Capture the cell that displays the provided text and extract its (x, y) central coordinate. 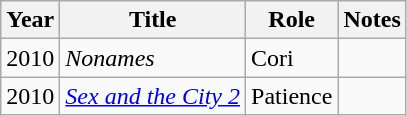
Title (153, 20)
Cori (292, 58)
Patience (292, 96)
Notes (372, 20)
Nonames (153, 58)
Year (30, 20)
Sex and the City 2 (153, 96)
Role (292, 20)
